Detect which cell encompasses the target text, then output its (X, Y) center coordinate. 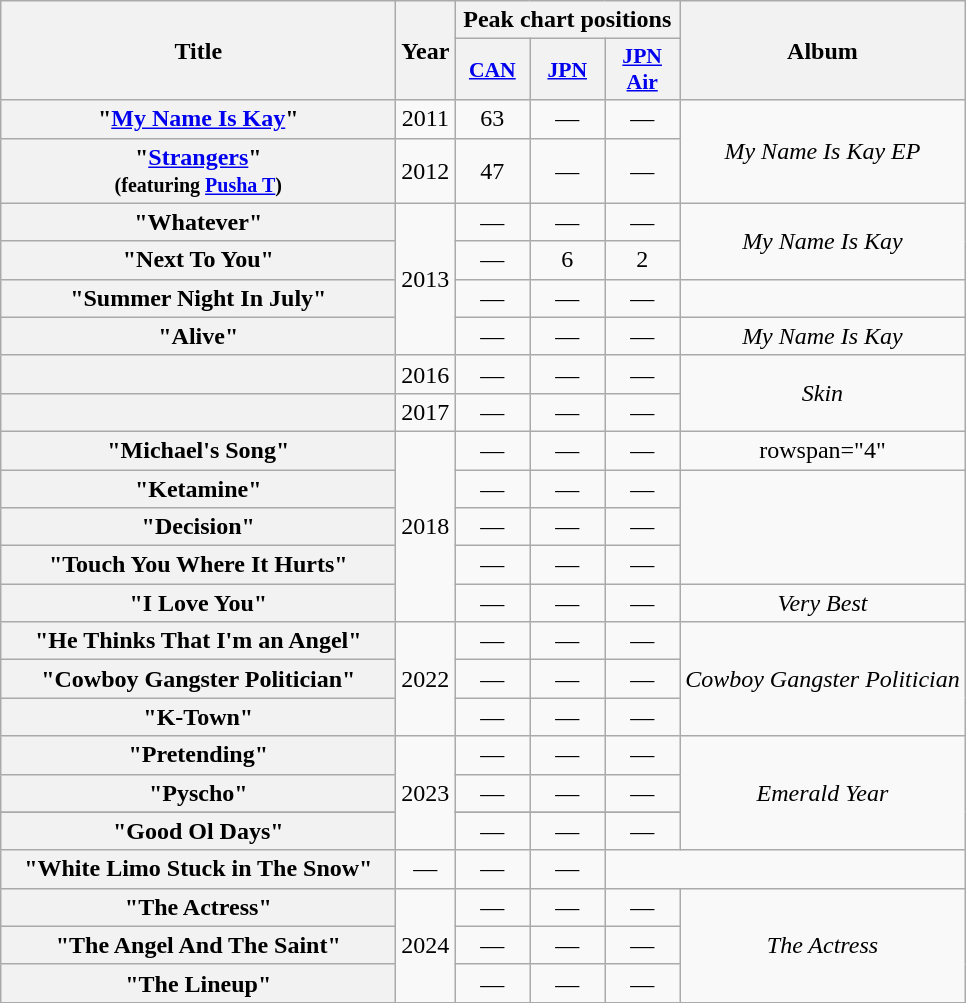
47 (492, 170)
"Michael's Song" (198, 450)
Skin (823, 393)
"My Name Is Kay" (198, 119)
The Actress (823, 945)
2011 (426, 119)
Album (823, 50)
"Next To You" (198, 260)
2022 (426, 679)
"The Lineup" (198, 983)
2024 (426, 945)
"He Thinks That I'm an Angel" (198, 641)
Cowboy Gangster Politician (823, 679)
Very Best (823, 603)
6 (568, 260)
My Name Is Kay EP (823, 152)
"K-Town" (198, 717)
2016 (426, 374)
CAN (492, 70)
rowspan="4" (823, 450)
"Good Ol Days" (198, 831)
"Ketamine" (198, 489)
"Summer Night In July" (198, 298)
2023 (426, 793)
Year (426, 50)
"White Limo Stuck in The Snow" (198, 869)
"The Angel And The Saint" (198, 945)
2018 (426, 526)
"Touch You Where It Hurts" (198, 565)
JPNAir (642, 70)
JPN (568, 70)
Emerald Year (823, 793)
2013 (426, 279)
"Strangers"(featuring Pusha T) (198, 170)
63 (492, 119)
"I Love You" (198, 603)
"Whatever" (198, 222)
2 (642, 260)
Peak chart positions (568, 20)
"Alive" (198, 336)
"The Actress" (198, 907)
"Pretending" (198, 755)
"Decision" (198, 527)
2012 (426, 170)
"Pyscho" (198, 793)
2017 (426, 412)
"Cowboy Gangster Politician" (198, 679)
Title (198, 50)
